Return the (X, Y) coordinate for the center point of the cell that contains the specified text.  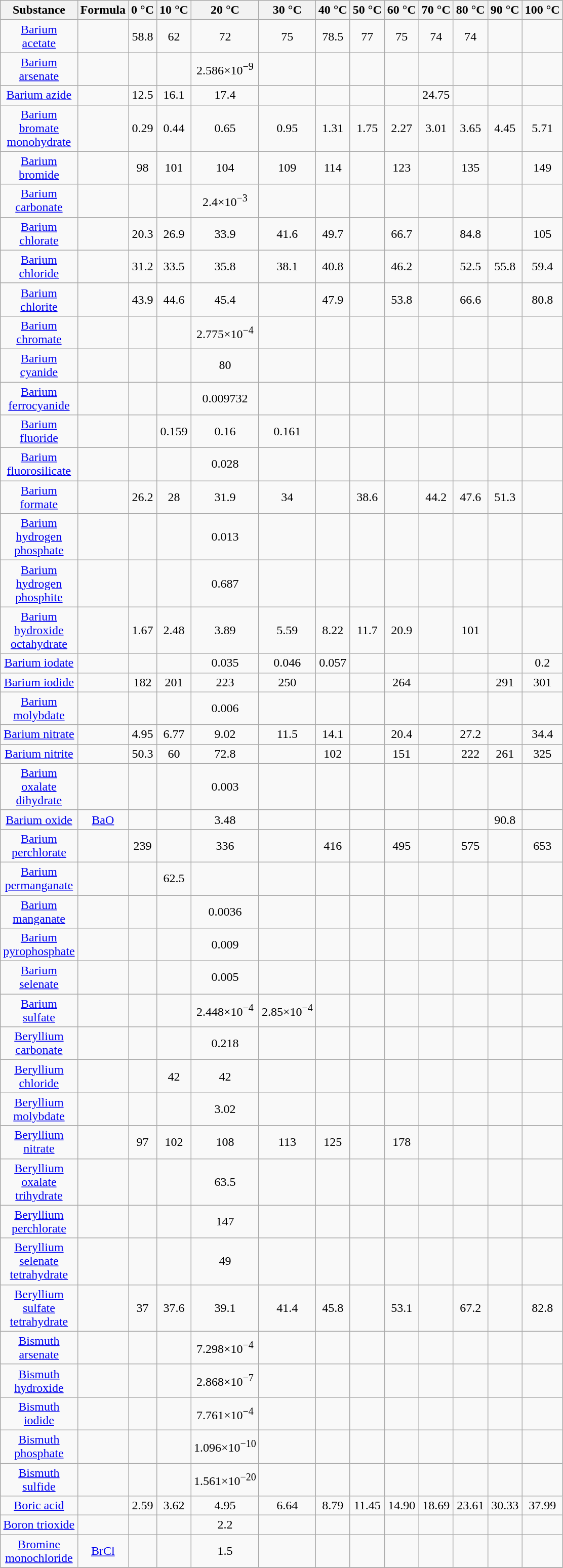
72 (225, 36)
Barium hydrogen phosphate (39, 537)
53.8 (401, 300)
6.64 (287, 1506)
0.29 (143, 128)
8.79 (333, 1506)
Barium oxalate dihydrate (39, 787)
Barium iodate (39, 663)
0.009 (225, 944)
Substance (39, 10)
135 (470, 168)
336 (225, 845)
63.5 (225, 1182)
49.7 (333, 234)
Barium molybdate (39, 709)
59.4 (542, 266)
0.159 (174, 431)
0 °C (143, 10)
23.61 (470, 1506)
151 (401, 754)
Bromine monochloride (39, 1551)
2.775×10−4 (225, 332)
40 °C (333, 10)
8.22 (333, 630)
12.5 (143, 95)
1.096×10−10 (225, 1447)
Bismuth hydroxide (39, 1381)
100 °C (542, 10)
114 (333, 168)
44.6 (174, 300)
30 °C (287, 10)
0.218 (225, 1044)
3.02 (225, 1109)
Boric acid (39, 1506)
653 (542, 845)
Barium nitrite (39, 754)
0.95 (287, 128)
27.2 (470, 734)
1.5 (225, 1551)
39.1 (225, 1308)
109 (287, 168)
60 °C (401, 10)
50 °C (367, 10)
1.75 (367, 128)
Barium iodide (39, 682)
Barium chloride (39, 266)
0.44 (174, 128)
222 (470, 754)
3.65 (470, 128)
201 (174, 682)
33.5 (174, 266)
7.298×10−4 (225, 1347)
105 (542, 234)
Barium acetate (39, 36)
495 (401, 845)
Barium azide (39, 95)
33.9 (225, 234)
0.16 (225, 431)
4.45 (505, 128)
41.4 (287, 1308)
1.31 (333, 128)
49 (225, 1261)
11.5 (287, 734)
0.687 (225, 584)
261 (505, 754)
0.035 (225, 663)
18.69 (436, 1506)
45.4 (225, 300)
97 (143, 1142)
250 (287, 682)
11.45 (367, 1506)
575 (470, 845)
20 °C (225, 10)
Bismuth arsenate (39, 1347)
BaO (103, 819)
0.006 (225, 709)
82.8 (542, 1308)
Barium chromate (39, 332)
104 (225, 168)
Beryllium selenate tetrahydrate (39, 1261)
239 (143, 845)
24.75 (436, 95)
Formula (103, 10)
47.6 (470, 497)
37 (143, 1308)
26.9 (174, 234)
60 (174, 754)
35.8 (225, 266)
2.2 (225, 1525)
38.1 (287, 266)
31.9 (225, 497)
Barium perchlorate (39, 845)
58.8 (143, 36)
Barium formate (39, 497)
31.2 (143, 266)
Barium chlorate (39, 234)
5.71 (542, 128)
26.2 (143, 497)
47.9 (333, 300)
43.9 (143, 300)
Barium carbonate (39, 200)
2.59 (143, 1506)
34 (287, 497)
17.4 (225, 95)
125 (333, 1142)
37.6 (174, 1308)
3.01 (436, 128)
77 (367, 36)
Bismuth iodide (39, 1413)
Barium bromide (39, 168)
Boron trioxide (39, 1525)
113 (287, 1142)
416 (333, 845)
0.003 (225, 787)
0.013 (225, 537)
0.009732 (225, 398)
2.868×10−7 (225, 1381)
2.27 (401, 128)
90.8 (505, 819)
14.1 (333, 734)
20.4 (401, 734)
20.9 (401, 630)
Barium cyanide (39, 365)
Barium bromate monohydrate (39, 128)
0.2 (542, 663)
Barium oxide (39, 819)
Beryllium chloride (39, 1076)
264 (401, 682)
Barium chlorite (39, 300)
44.2 (436, 497)
182 (143, 682)
9.02 (225, 734)
Barium ferrocyanide (39, 398)
1.561×10−20 (225, 1479)
Barium hydroxide octahydrate (39, 630)
20.3 (143, 234)
66.6 (470, 300)
10 °C (174, 10)
3.89 (225, 630)
291 (505, 682)
7.761×10−4 (225, 1413)
72.8 (225, 754)
Barium hydrogen phosphite (39, 584)
40.8 (333, 266)
2.85×10−4 (287, 1010)
1.67 (143, 630)
45.8 (333, 1308)
62.5 (174, 879)
2.4×10−3 (225, 200)
46.2 (401, 266)
301 (542, 682)
0.65 (225, 128)
66.7 (401, 234)
80.8 (542, 300)
16.1 (174, 95)
0.046 (287, 663)
149 (542, 168)
80 °C (470, 10)
Barium fluorosilicate (39, 465)
Beryllium carbonate (39, 1044)
2.586×10−9 (225, 69)
Beryllium sulfate tetrahydrate (39, 1308)
Beryllium nitrate (39, 1142)
62 (174, 36)
0.0036 (225, 911)
55.8 (505, 266)
53.1 (401, 1308)
70 °C (436, 10)
178 (401, 1142)
84.8 (470, 234)
223 (225, 682)
147 (225, 1222)
Barium manganate (39, 911)
0.028 (225, 465)
80 (225, 365)
108 (225, 1142)
0.161 (287, 431)
Beryllium oxalate trihydrate (39, 1182)
2.448×10−4 (225, 1010)
Beryllium perchlorate (39, 1222)
30.33 (505, 1506)
325 (542, 754)
Barium nitrate (39, 734)
11.7 (367, 630)
123 (401, 168)
0.005 (225, 978)
50.3 (143, 754)
34.4 (542, 734)
5.59 (287, 630)
Beryllium molybdate (39, 1109)
0.057 (333, 663)
78.5 (333, 36)
67.2 (470, 1308)
Barium fluoride (39, 431)
Barium permanganate (39, 879)
51.3 (505, 497)
41.6 (287, 234)
37.99 (542, 1506)
Barium arsenate (39, 69)
90 °C (505, 10)
BrCl (103, 1551)
38.6 (367, 497)
3.62 (174, 1506)
Barium sulfate (39, 1010)
98 (143, 168)
3.48 (225, 819)
52.5 (470, 266)
Bismuth sulfide (39, 1479)
Barium pyrophosphate (39, 944)
Bismuth phosphate (39, 1447)
6.77 (174, 734)
Barium selenate (39, 978)
2.48 (174, 630)
28 (174, 497)
14.90 (401, 1506)
